Pinpoint the cell where the given text exists, returning its [x, y] midpoint coordinate. 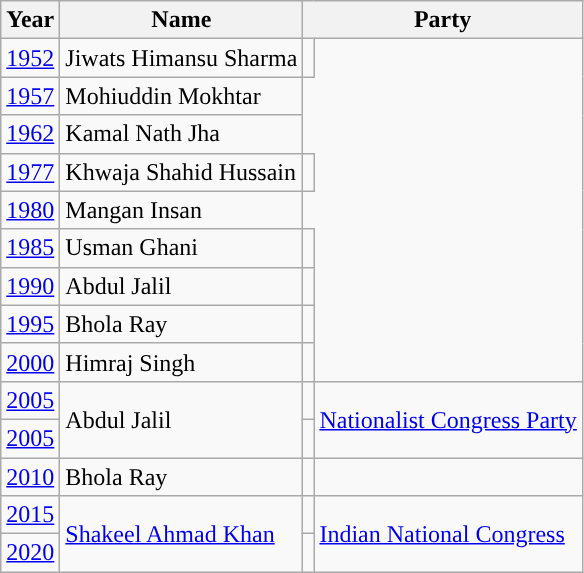
1980 [30, 210]
1985 [30, 248]
Kamal Nath Jha [182, 134]
Himraj Singh [182, 362]
Party [442, 20]
1962 [30, 134]
1957 [30, 96]
Khwaja Shahid Hussain [182, 172]
Jiwats Himansu Sharma [182, 58]
2000 [30, 362]
Mohiuddin Mokhtar [182, 96]
Indian National Congress [448, 534]
1990 [30, 286]
Mangan Insan [182, 210]
1977 [30, 172]
Name [182, 20]
Usman Ghani [182, 248]
2015 [30, 515]
2010 [30, 477]
Shakeel Ahmad Khan [182, 534]
1952 [30, 58]
2020 [30, 553]
1995 [30, 324]
Nationalist Congress Party [448, 419]
Year [30, 20]
